Output the (X, Y) coordinate of the center of the cell containing the given text.  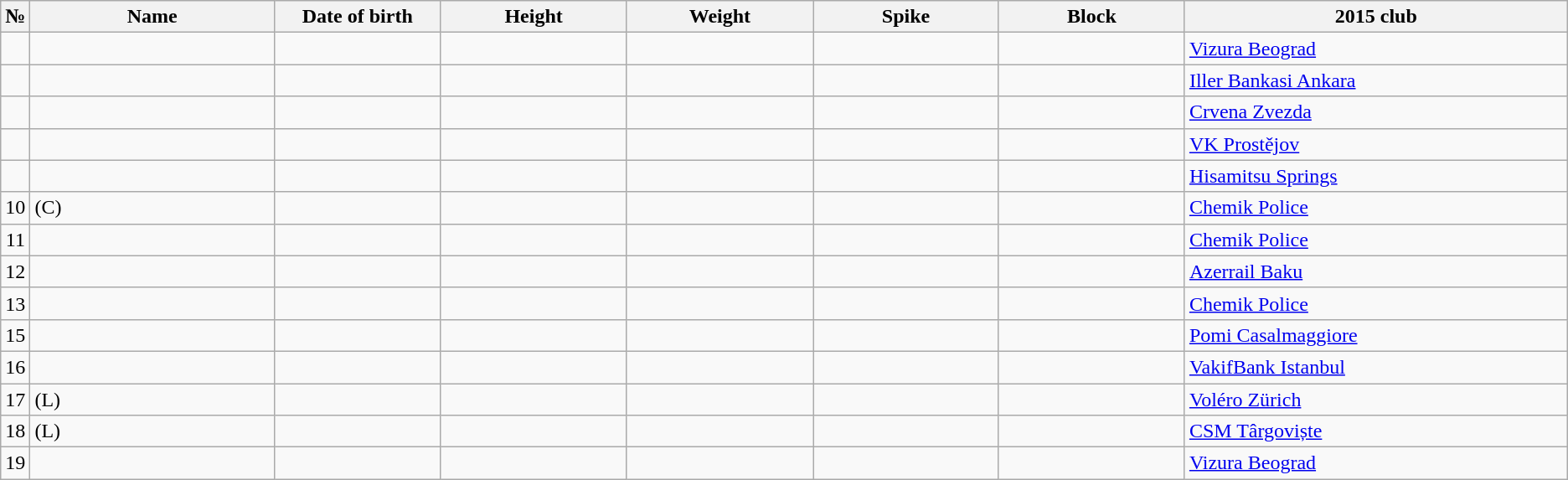
2015 club (1375, 17)
Crvena Zvezda (1375, 112)
VakifBank Istanbul (1375, 367)
19 (15, 463)
Weight (720, 17)
Hisamitsu Springs (1375, 176)
Date of birth (358, 17)
Voléro Zürich (1375, 400)
Height (534, 17)
№ (15, 17)
18 (15, 431)
13 (15, 303)
12 (15, 271)
10 (15, 208)
Spike (906, 17)
Name (152, 17)
16 (15, 367)
17 (15, 400)
11 (15, 240)
(C) (152, 208)
Azerrail Baku (1375, 271)
CSM Târgoviște (1375, 431)
VK Prostějov (1375, 144)
15 (15, 335)
Iller Bankasi Ankara (1375, 80)
Block (1091, 17)
Pomi Casalmaggiore (1375, 335)
